Determine the (x, y) coordinate at the center of the cell enclosing the given text.  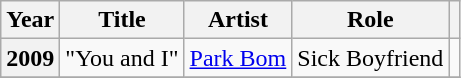
"You and I" (122, 58)
2009 (30, 58)
Sick Boyfriend (370, 58)
Year (30, 20)
Role (370, 20)
Artist (238, 20)
Park Bom (238, 58)
Title (122, 20)
